Output the [X, Y] coordinate of the center of the cell containing the given text.  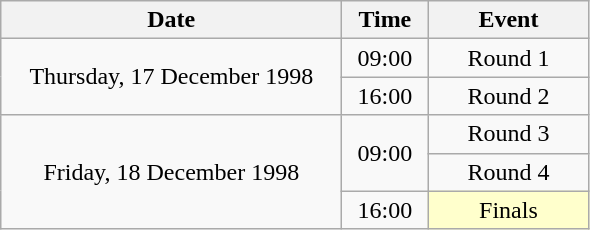
Date [172, 20]
Round 3 [508, 134]
Event [508, 20]
Friday, 18 December 1998 [172, 172]
Round 1 [508, 58]
Round 2 [508, 96]
Finals [508, 210]
Thursday, 17 December 1998 [172, 77]
Round 4 [508, 172]
Time [385, 20]
